Return the [X, Y] coordinate for the center point of the cell that contains the specified text.  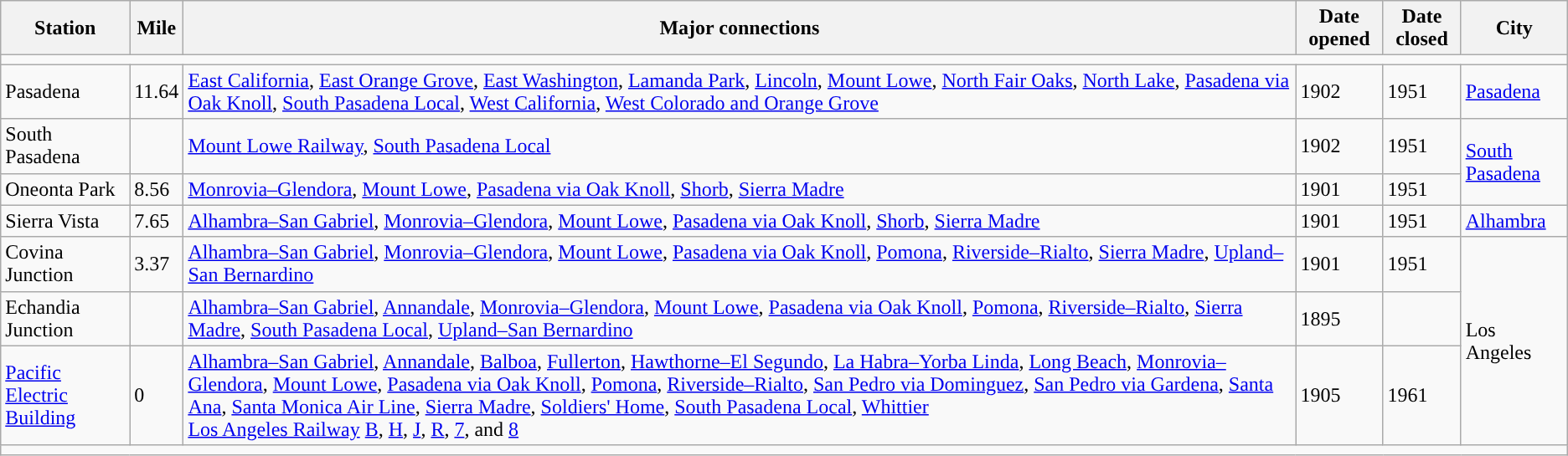
Los Angeles [1514, 341]
Pacific Electric Building [65, 395]
Alhambra [1514, 221]
1961 [1422, 395]
1905 [1339, 395]
Mount Lowe Railway, South Pasadena Local [740, 146]
Monrovia–Glendora, Mount Lowe, Pasadena via Oak Knoll, Shorb, Sierra Madre [740, 189]
Mile [157, 28]
0 [157, 395]
Station [65, 28]
1895 [1339, 318]
Alhambra–San Gabriel, Monrovia–Glendora, Mount Lowe, Pasadena via Oak Knoll, Shorb, Sierra Madre [740, 221]
Covina Junction [65, 264]
Date closed [1422, 28]
8.56 [157, 189]
Major connections [740, 28]
Oneonta Park [65, 189]
Sierra Vista [65, 221]
7.65 [157, 221]
11.64 [157, 92]
Date opened [1339, 28]
Echandia Junction [65, 318]
City [1514, 28]
3.37 [157, 264]
Alhambra–San Gabriel, Monrovia–Glendora, Mount Lowe, Pasadena via Oak Knoll, Pomona, Riverside–Rialto, Sierra Madre, Upland–San Bernardino [740, 264]
